From the cell containing the given text, extract its center point as [x, y] coordinate. 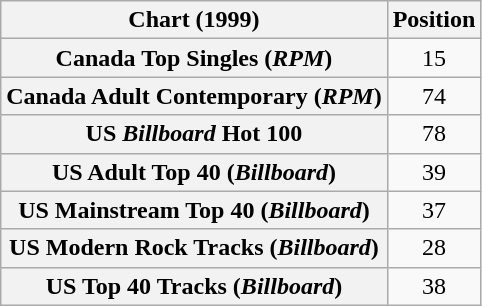
15 [434, 58]
Canada Adult Contemporary (RPM) [194, 96]
US Mainstream Top 40 (Billboard) [194, 210]
US Billboard Hot 100 [194, 134]
US Top 40 Tracks (Billboard) [194, 286]
39 [434, 172]
Chart (1999) [194, 20]
Position [434, 20]
37 [434, 210]
78 [434, 134]
74 [434, 96]
38 [434, 286]
28 [434, 248]
US Modern Rock Tracks (Billboard) [194, 248]
US Adult Top 40 (Billboard) [194, 172]
Canada Top Singles (RPM) [194, 58]
